Pinpoint the cell where the given text exists, returning its [x, y] midpoint coordinate. 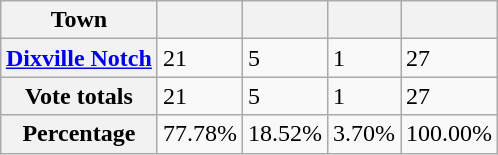
Vote totals [78, 96]
77.78% [200, 134]
Percentage [78, 134]
Town [78, 20]
100.00% [450, 134]
Dixville Notch [78, 58]
18.52% [284, 134]
3.70% [364, 134]
